Provide the [x, y] coordinate of the cell's center where the given text is located.  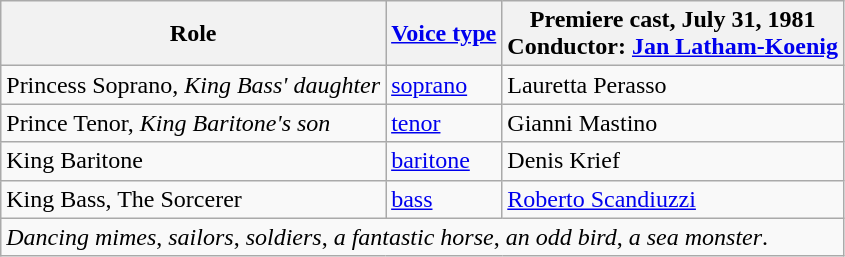
bass [444, 199]
Premiere cast, July 31, 1981Conductor: Jan Latham-Koenig [673, 34]
King Baritone [194, 161]
Role [194, 34]
Princess Soprano, King Bass' daughter [194, 85]
Voice type [444, 34]
tenor [444, 123]
soprano [444, 85]
Denis Krief [673, 161]
Prince Tenor, King Baritone's son [194, 123]
Gianni Mastino [673, 123]
Roberto Scandiuzzi [673, 199]
Lauretta Perasso [673, 85]
Dancing mimes, sailors, soldiers, a fantastic horse, an odd bird, a sea monster. [422, 237]
King Bass, The Sorcerer [194, 199]
baritone [444, 161]
